For the text-containing cell, return its midpoint in [X, Y] coordinate format. 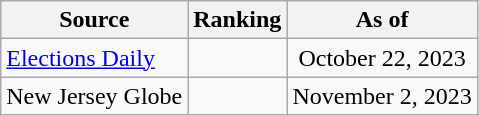
Elections Daily [94, 58]
As of [382, 20]
Ranking [238, 20]
October 22, 2023 [382, 58]
November 2, 2023 [382, 96]
New Jersey Globe [94, 96]
Source [94, 20]
